Find where the given text appears and provide that cell's center as (x, y) coordinate. 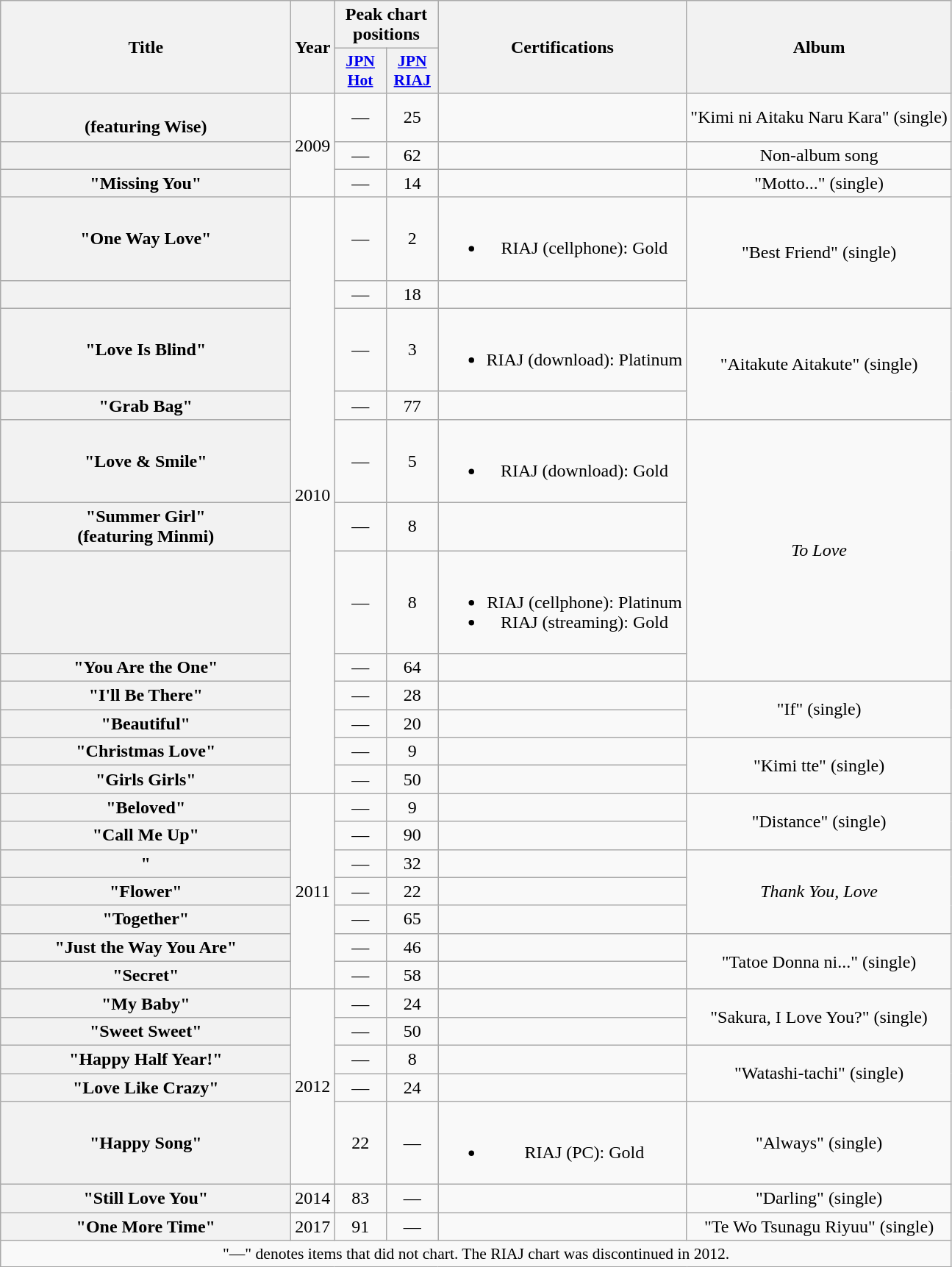
"Watashi-tachi" (single) (819, 1073)
"Love Like Crazy" (146, 1088)
"Beloved" (146, 807)
77 (412, 405)
"Flower" (146, 891)
(featuring Wise) (146, 118)
Year (313, 47)
"Beautiful" (146, 724)
64 (412, 668)
"Love Is Blind" (146, 350)
RIAJ (PC): Gold (562, 1143)
90 (412, 835)
"Kimi tte" (single) (819, 765)
"Darling" (single) (819, 1199)
2010 (313, 496)
"Girls Girls" (146, 779)
"—" denotes items that did not chart. The RIAJ chart was discontinued in 2012. (476, 1254)
"Distance" (single) (819, 821)
"Always" (single) (819, 1143)
2012 (313, 1087)
"Best Friend" (single) (819, 253)
18 (412, 294)
"Kimi ni Aitaku Naru Kara" (single) (819, 118)
"Sakura, I Love You?" (single) (819, 1017)
Thank You, Love (819, 891)
14 (412, 183)
65 (412, 919)
"Still Love You" (146, 1199)
Album (819, 47)
5 (412, 460)
JPN Hot (360, 71)
"My Baby" (146, 1003)
"Grab Bag" (146, 405)
"Summer Girl"(featuring Minmi) (146, 527)
"Missing You" (146, 183)
3 (412, 350)
2017 (313, 1227)
46 (412, 947)
"Christmas Love" (146, 752)
"Aitakute Aitakute" (single) (819, 363)
58 (412, 975)
2014 (313, 1199)
" (146, 863)
Non-album song (819, 155)
"If" (single) (819, 710)
"You Are the One" (146, 668)
"Motto..." (single) (819, 183)
25 (412, 118)
91 (360, 1227)
RIAJ (download): Platinum (562, 350)
"Just the Way You Are" (146, 947)
"Call Me Up" (146, 835)
"Secret" (146, 975)
2009 (313, 146)
"I'll Be There" (146, 696)
JPN RIAJ (412, 71)
32 (412, 863)
83 (360, 1199)
2011 (313, 891)
62 (412, 155)
RIAJ (download): Gold (562, 460)
"Sweet Sweet" (146, 1031)
20 (412, 724)
To Love (819, 550)
Peak chart positions (387, 25)
"Love & Smile" (146, 460)
"Te Wo Tsunagu Riyuu" (single) (819, 1227)
"Happy Song" (146, 1143)
"Together" (146, 919)
2 (412, 238)
"One More Time" (146, 1227)
"Happy Half Year!" (146, 1059)
RIAJ (cellphone): Gold (562, 238)
28 (412, 696)
Certifications (562, 47)
Title (146, 47)
RIAJ (cellphone): PlatinumRIAJ (streaming): Gold (562, 602)
"One Way Love" (146, 238)
"Tatoe Donna ni..." (single) (819, 961)
